Return the [X, Y] coordinate for the center point of the cell that contains the specified text.  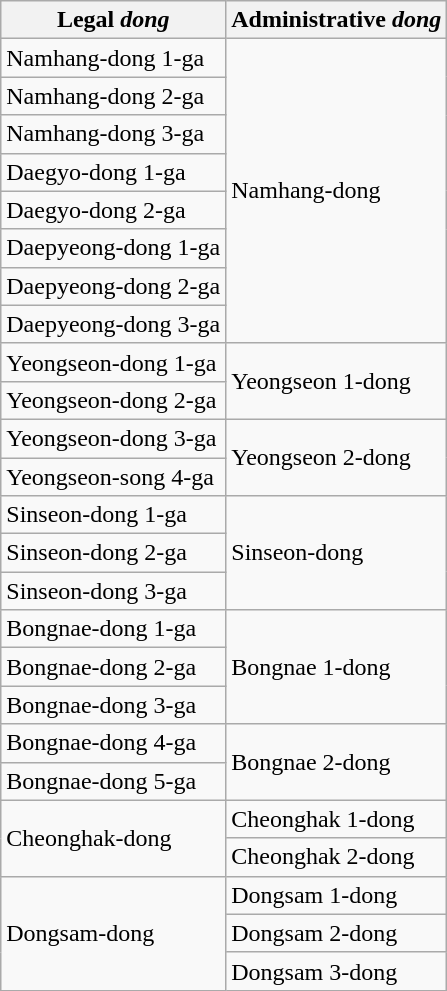
Sinseon-dong 3-ga [114, 591]
Dongsam-dong [114, 933]
Yeongseon-dong 3-ga [114, 438]
Administrative dong [336, 20]
Yeongseon-dong 2-ga [114, 400]
Namhang-dong 2-ga [114, 96]
Yeongseon-dong 1-ga [114, 362]
Bongnae-dong 2-ga [114, 667]
Cheonghak 2-dong [336, 857]
Sinseon-dong 2-ga [114, 553]
Bongnae-dong 1-ga [114, 629]
Yeongseon-song 4-ga [114, 477]
Bongnae 1-dong [336, 667]
Bongnae-dong 5-ga [114, 781]
Dongsam 3-dong [336, 971]
Dongsam 1-dong [336, 895]
Daepyeong-dong 1-ga [114, 248]
Yeongseon 2-dong [336, 457]
Namhang-dong [336, 191]
Legal dong [114, 20]
Daegyo-dong 2-ga [114, 210]
Sinseon-dong [336, 553]
Cheonghak-dong [114, 838]
Bongnae 2-dong [336, 762]
Dongsam 2-dong [336, 933]
Cheonghak 1-dong [336, 819]
Daegyo-dong 1-ga [114, 172]
Bongnae-dong 4-ga [114, 743]
Namhang-dong 1-ga [114, 58]
Sinseon-dong 1-ga [114, 515]
Namhang-dong 3-ga [114, 134]
Daepyeong-dong 3-ga [114, 324]
Yeongseon 1-dong [336, 381]
Bongnae-dong 3-ga [114, 705]
Daepyeong-dong 2-ga [114, 286]
